Find where the given text appears and provide that cell's center as (X, Y) coordinate. 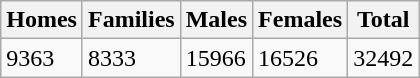
16526 (300, 58)
Families (131, 20)
32492 (384, 58)
9363 (42, 58)
15966 (216, 58)
Females (300, 20)
8333 (131, 58)
Total (384, 20)
Homes (42, 20)
Males (216, 20)
